Detect which cell encompasses the target text, then output its (x, y) center coordinate. 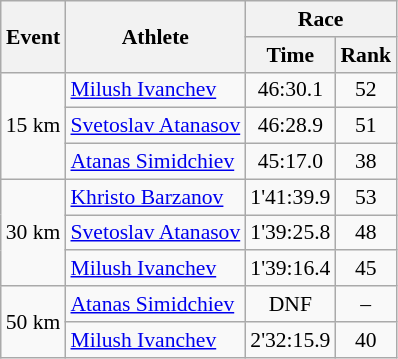
45 (366, 269)
30 km (34, 232)
Khristo Barzanov (155, 197)
51 (366, 126)
15 km (34, 126)
1'39:16.4 (290, 269)
– (366, 304)
Athlete (155, 36)
50 km (34, 322)
Rank (366, 55)
46:28.9 (290, 126)
40 (366, 340)
Time (290, 55)
52 (366, 90)
1'41:39.9 (290, 197)
Event (34, 36)
53 (366, 197)
DNF (290, 304)
48 (366, 233)
1'39:25.8 (290, 233)
45:17.0 (290, 162)
2'32:15.9 (290, 340)
38 (366, 162)
Race (320, 19)
46:30.1 (290, 90)
